Detect which cell encompasses the target text, then output its [x, y] center coordinate. 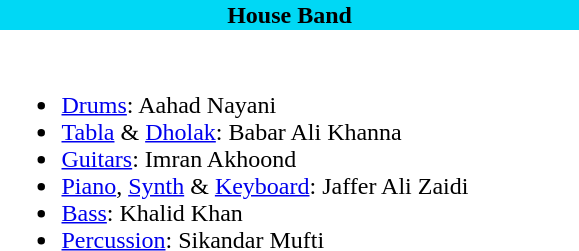
House Band [290, 15]
